Output the (X, Y) coordinate of the center of the cell containing the given text.  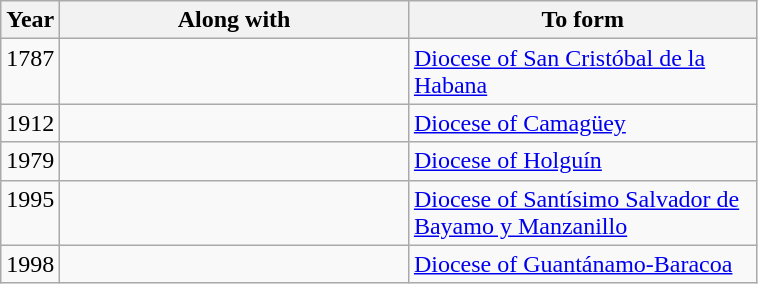
Diocese of Holguín (582, 161)
Diocese of Camagüey (582, 123)
1995 (30, 212)
Diocese of Santísimo Salvador de Bayamo y Manzanillo (582, 212)
1787 (30, 72)
Diocese of San Cristóbal de la Habana (582, 72)
To form (582, 20)
Diocese of Guantánamo-Baracoa (582, 264)
Along with (234, 20)
1912 (30, 123)
Year (30, 20)
1998 (30, 264)
1979 (30, 161)
